Return the [x, y] coordinate for the center point of the cell that contains the specified text.  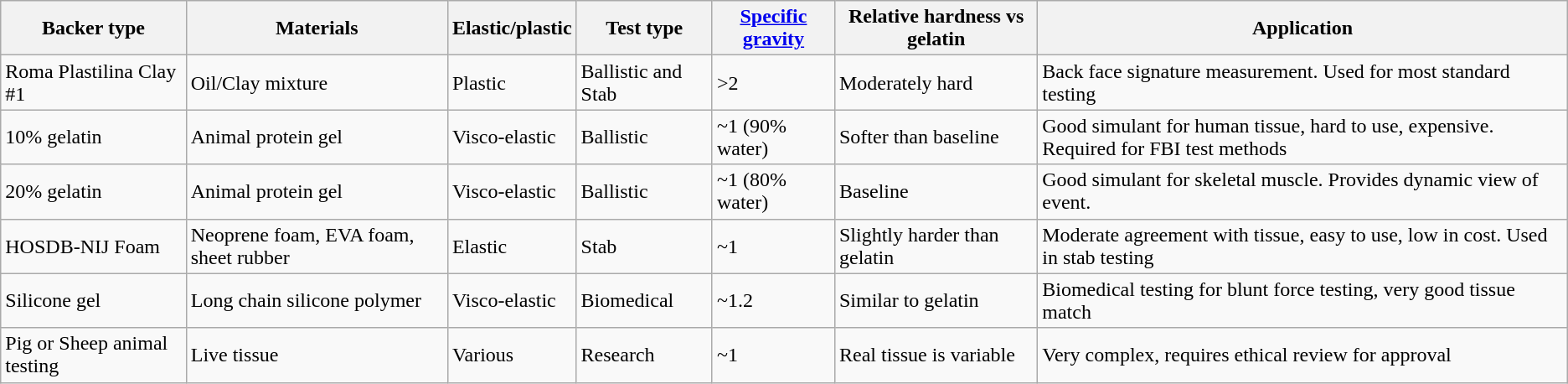
~1.2 [773, 300]
>2 [773, 82]
Research [644, 355]
Materials [317, 29]
Biomedical testing for blunt force testing, very good tissue match [1303, 300]
Moderate agreement with tissue, easy to use, low in cost. Used in stab testing [1303, 246]
10% gelatin [94, 138]
Application [1303, 29]
Moderately hard [936, 82]
Biomedical [644, 300]
Slightly harder than gelatin [936, 246]
Softer than baseline [936, 138]
Similar to gelatin [936, 300]
Oil/Clay mixture [317, 82]
Plastic [512, 82]
Baseline [936, 191]
Ballistic and Stab [644, 82]
Neoprene foam, EVA foam, sheet rubber [317, 246]
Very complex, requires ethical review for approval [1303, 355]
Good simulant for human tissue, hard to use, expensive. Required for FBI test methods [1303, 138]
Real tissue is variable [936, 355]
Silicone gel [94, 300]
Relative hardness vs gelatin [936, 29]
~1 (80% water) [773, 191]
Back face signature measurement. Used for most standard testing [1303, 82]
~1 (90% water) [773, 138]
Elastic/plastic [512, 29]
Roma Plastilina Clay #1 [94, 82]
Various [512, 355]
Elastic [512, 246]
Backer type [94, 29]
Long chain silicone polymer [317, 300]
Stab [644, 246]
Test type [644, 29]
Live tissue [317, 355]
Good simulant for skeletal muscle. Provides dynamic view of event. [1303, 191]
Pig or Sheep animal testing [94, 355]
HOSDB-NIJ Foam [94, 246]
Specific gravity [773, 29]
20% gelatin [94, 191]
